Pinpoint the cell where the given text exists, returning its [X, Y] midpoint coordinate. 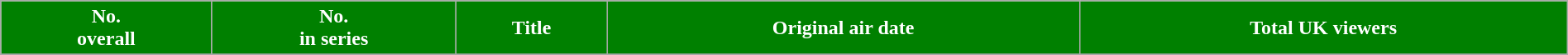
No.in series [334, 28]
Total UK viewers [1323, 28]
Original air date [844, 28]
No.overall [106, 28]
Title [531, 28]
